Detect which cell encompasses the target text, then output its [x, y] center coordinate. 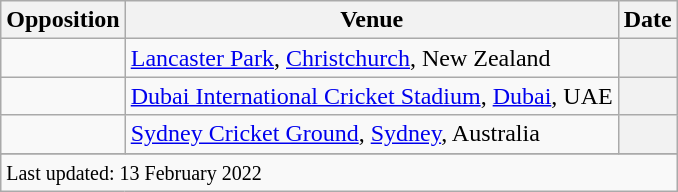
Lancaster Park, Christchurch, New Zealand [372, 58]
Date [648, 20]
Last updated: 13 February 2022 [339, 172]
Dubai International Cricket Stadium, Dubai, UAE [372, 96]
Venue [372, 20]
Sydney Cricket Ground, Sydney, Australia [372, 134]
Opposition [63, 20]
